Extract the (X, Y) coordinate from the center of the cell holding the provided text.  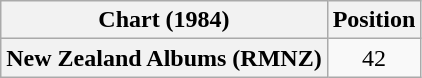
42 (374, 58)
New Zealand Albums (RMNZ) (164, 58)
Chart (1984) (164, 20)
Position (374, 20)
